Determine the [x, y] coordinate at the center of the cell enclosing the given text.  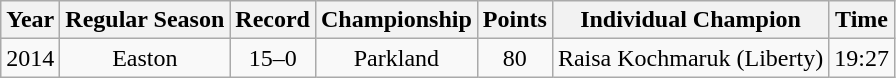
Year [30, 20]
Raisa Kochmaruk (Liberty) [690, 58]
Time [862, 20]
Points [514, 20]
80 [514, 58]
15–0 [273, 58]
19:27 [862, 58]
Parkland [396, 58]
2014 [30, 58]
Individual Champion [690, 20]
Easton [145, 58]
Regular Season [145, 20]
Championship [396, 20]
Record [273, 20]
